Provide the (X, Y) coordinate of the cell's center where the given text is located.  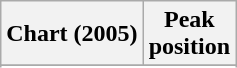
Peakposition (189, 34)
Chart (2005) (72, 34)
